Provide the (x, y) coordinate of the cell's center where the given text is located.  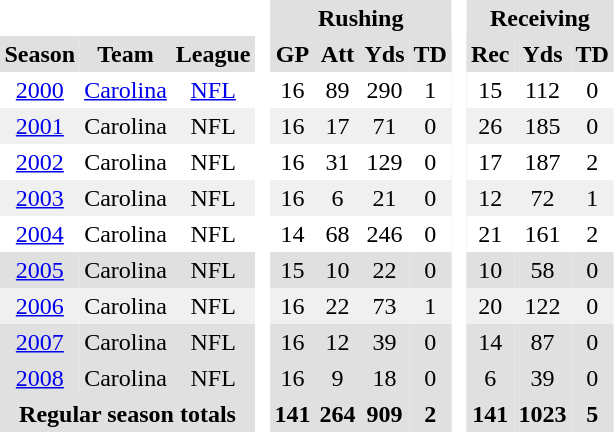
League (213, 54)
2004 (40, 234)
Rec (490, 54)
20 (490, 306)
89 (338, 90)
2006 (40, 306)
161 (542, 234)
31 (338, 162)
68 (338, 234)
1023 (542, 414)
246 (384, 234)
Att (338, 54)
2002 (40, 162)
2005 (40, 270)
2003 (40, 198)
187 (542, 162)
2008 (40, 378)
122 (542, 306)
26 (490, 126)
72 (542, 198)
2000 (40, 90)
112 (542, 90)
290 (384, 90)
264 (338, 414)
Season (40, 54)
58 (542, 270)
Rushing (360, 18)
Team (126, 54)
2007 (40, 342)
73 (384, 306)
18 (384, 378)
Receiving (540, 18)
71 (384, 126)
185 (542, 126)
Regular season totals (128, 414)
GP (292, 54)
2001 (40, 126)
129 (384, 162)
87 (542, 342)
909 (384, 414)
9 (338, 378)
5 (592, 414)
